Provide the (X, Y) coordinate of the cell's center where the given text is located.  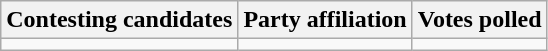
Votes polled (480, 20)
Contesting candidates (120, 20)
Party affiliation (325, 20)
